Return [x, y] of the center of cell containing provided text 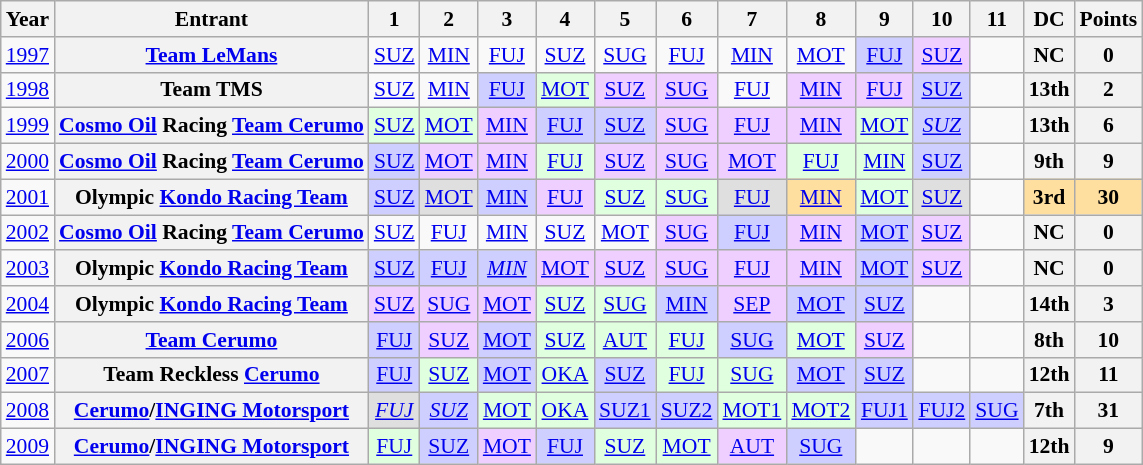
2000 [28, 162]
8 [820, 19]
7 [752, 19]
MOT2 [820, 411]
2002 [28, 233]
SUZ2 [687, 411]
1 [394, 19]
2003 [28, 269]
2006 [28, 340]
31 [1109, 411]
Team TMS [212, 90]
7th [1050, 411]
SUZ1 [625, 411]
9th [1050, 162]
FUJ1 [884, 411]
1999 [28, 126]
Entrant [212, 19]
2008 [28, 411]
MOT1 [752, 411]
2009 [28, 447]
2001 [28, 197]
2007 [28, 375]
FUJ2 [942, 411]
SEP [752, 304]
14th [1050, 304]
5 [625, 19]
Points [1109, 19]
3rd [1050, 197]
1997 [28, 55]
Year [28, 19]
1998 [28, 90]
2004 [28, 304]
Team Cerumo [212, 340]
30 [1109, 197]
DC [1050, 19]
Team Reckless Cerumo [212, 375]
Team LeMans [212, 55]
8th [1050, 340]
4 [565, 19]
